Identify which cell holds the provided text, then report its [X, Y] central coordinate. 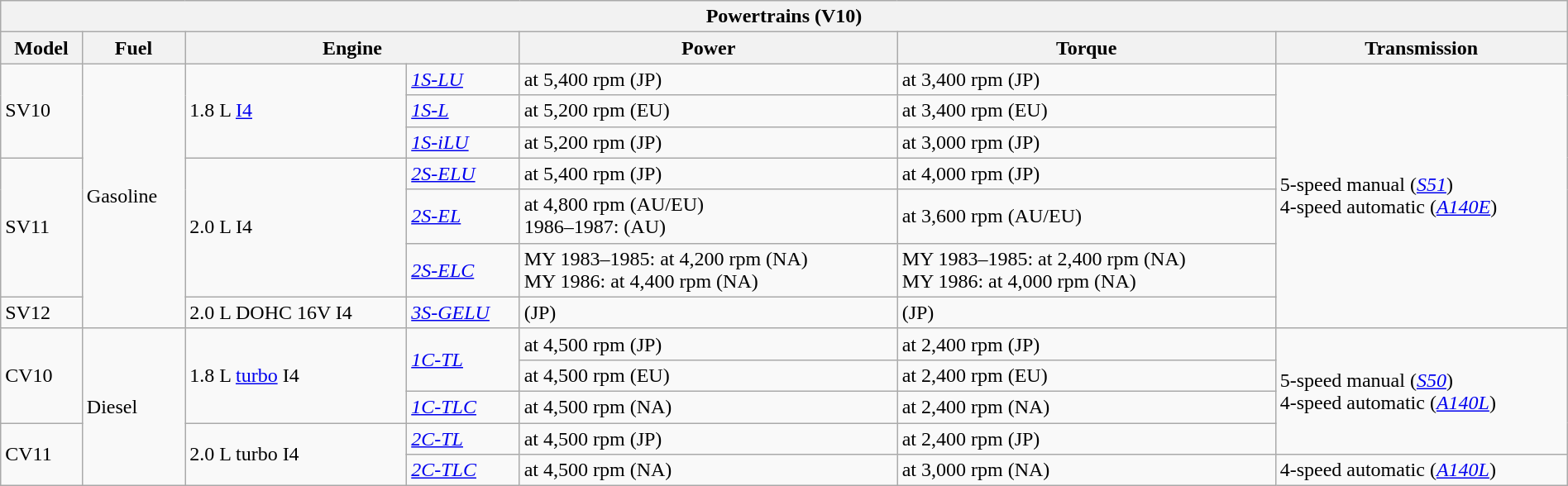
1C-TLC [463, 407]
1S-L [463, 111]
5-speed manual (S50)4-speed automatic (A140L) [1421, 391]
Model [41, 48]
at 4,800 rpm (AU/EU)1986–1987: (AU) [708, 217]
at 2,400 rpm (EU) [1087, 375]
2C-TLC [463, 470]
Transmission [1421, 48]
1C-TL [463, 360]
at 3,400 rpm (JP) [1087, 79]
Diesel [133, 407]
2C-TL [463, 439]
at 3,400 rpm (EU) [1087, 111]
2S-ELU [463, 174]
MY 1983–1985: at 4,200 rpm (NA)MY 1986: at 4,400 rpm (NA) [708, 269]
1.8 L turbo I4 [296, 375]
5-speed manual (S51)4-speed automatic (A140E) [1421, 196]
1.8 L I4 [296, 111]
1S-LU [463, 79]
Power [708, 48]
2.0 L I4 [296, 227]
Torque [1087, 48]
at 2,400 rpm (NA) [1087, 407]
MY 1983–1985: at 2,400 rpm (NA)MY 1986: at 4,000 rpm (NA) [1087, 269]
at 5,200 rpm (EU) [708, 111]
SV12 [41, 312]
2.0 L DOHC 16V I4 [296, 312]
3S-GELU [463, 312]
at 5,200 rpm (JP) [708, 142]
at 4,000 rpm (JP) [1087, 174]
CV11 [41, 455]
SV11 [41, 227]
4-speed automatic (A140L) [1421, 470]
at 3,600 rpm (AU/EU) [1087, 217]
at 3,000 rpm (JP) [1087, 142]
2S-EL [463, 217]
2S-ELC [463, 269]
at 3,000 rpm (NA) [1087, 470]
1S-iLU [463, 142]
2.0 L turbo I4 [296, 455]
Fuel [133, 48]
CV10 [41, 375]
Engine [352, 48]
Gasoline [133, 196]
SV10 [41, 111]
Powertrains (V10) [784, 17]
at 4,500 rpm (EU) [708, 375]
